Provide the (x, y) coordinate of the cell's center where the given text is located.  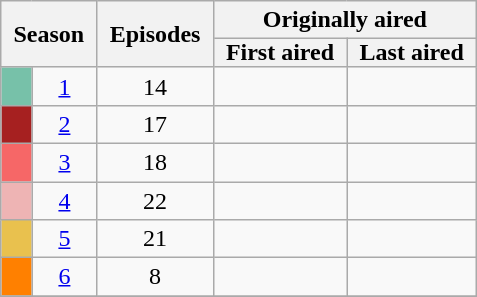
1 (64, 86)
Episodes (155, 34)
22 (155, 201)
3 (64, 162)
17 (155, 124)
Season (49, 34)
8 (155, 277)
6 (64, 277)
4 (64, 201)
2 (64, 124)
First aired (280, 53)
14 (155, 86)
Last aired (412, 53)
18 (155, 162)
5 (64, 239)
21 (155, 239)
Originally aired (344, 20)
